Detect which cell encompasses the target text, then output its (X, Y) center coordinate. 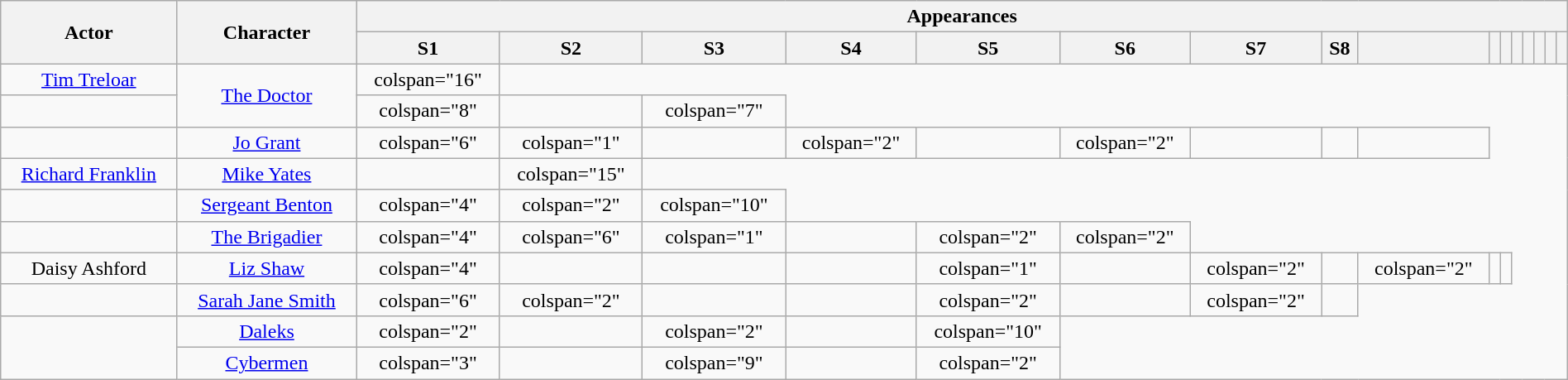
Appearances (962, 17)
Daleks (266, 331)
Richard Franklin (89, 174)
Cybermen (266, 363)
colspan="15" (571, 174)
Jo Grant (266, 142)
Liz Shaw (266, 268)
Daisy Ashford (89, 268)
Mike Yates (266, 174)
Sergeant Benton (266, 205)
S4 (851, 48)
colspan="9" (715, 363)
Tim Treloar (89, 79)
Actor (89, 32)
colspan="3" (428, 363)
Sarah Jane Smith (266, 300)
colspan="7" (715, 111)
S5 (987, 48)
Character (266, 32)
The Brigadier (266, 237)
S1 (428, 48)
colspan="16" (428, 79)
S2 (571, 48)
S8 (1340, 48)
colspan="8" (428, 111)
S7 (1255, 48)
S3 (715, 48)
The Doctor (266, 95)
S6 (1125, 48)
